Determine the [x, y] coordinate at the center of the cell enclosing the given text.  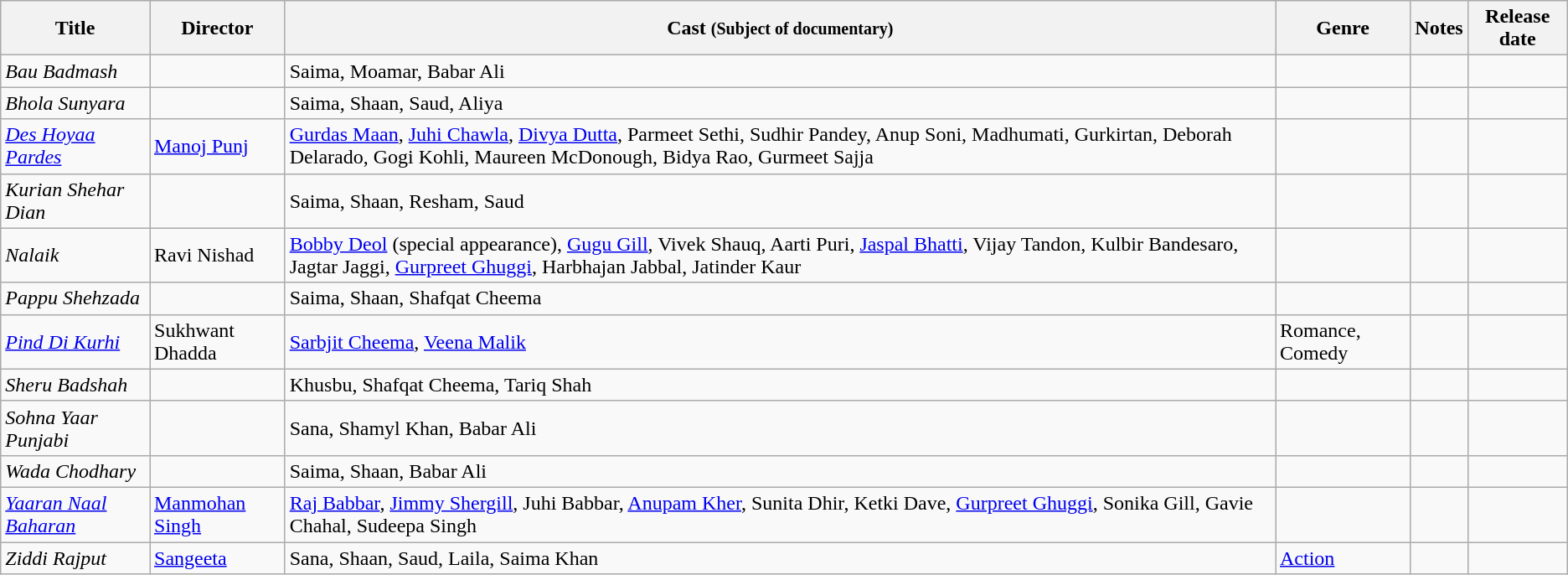
Saima, Shaan, Babar Ali [780, 471]
Pappu Shehzada [75, 298]
Release date [1518, 28]
Yaaran Naal Baharan [75, 515]
Nalaik [75, 255]
Saima, Shaan, Resham, Saud [780, 201]
Khusbu, Shafqat Cheema, Tariq Shah [780, 385]
Sana, Shaan, Saud, Laila, Saima Khan [780, 557]
Saima, Shaan, Shafqat Cheema [780, 298]
Romance, Comedy [1342, 342]
Genre [1342, 28]
Kurian Shehar Dian [75, 201]
Notes [1439, 28]
Director [217, 28]
Bhola Sunyara [75, 103]
Manmohan Singh [217, 515]
Saima, Shaan, Saud, Aliya [780, 103]
Pind Di Kurhi [75, 342]
Title [75, 28]
Manoj Punj [217, 146]
Action [1342, 557]
Ziddi Rajput [75, 557]
Sohna Yaar Punjabi [75, 427]
Raj Babbar, Jimmy Shergill, Juhi Babbar, Anupam Kher, Sunita Dhir, Ketki Dave, Gurpreet Ghuggi, Sonika Gill, Gavie Chahal, Sudeepa Singh [780, 515]
Bau Badmash [75, 71]
Sukhwant Dhadda [217, 342]
Sana, Shamyl Khan, Babar Ali [780, 427]
Sheru Badshah [75, 385]
Des Hoyaa Pardes [75, 146]
Sarbjit Cheema, Veena Malik [780, 342]
Saima, Moamar, Babar Ali [780, 71]
Cast (Subject of documentary) [780, 28]
Sangeeta [217, 557]
Ravi Nishad [217, 255]
Wada Chodhary [75, 471]
